Locate the cell with the specified text and output its [x, y] center coordinate. 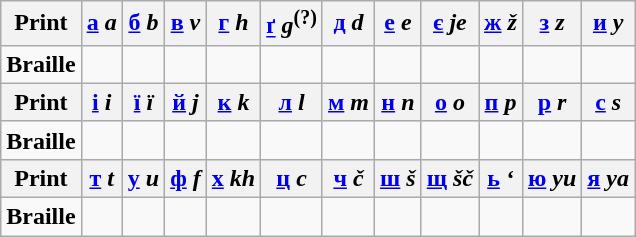
д d [348, 24]
и y [608, 24]
т t [102, 178]
ґ g(?) [292, 24]
с s [608, 102]
ж ž [501, 24]
ш š [398, 178]
м m [348, 102]
і i [102, 102]
ф f [186, 178]
є je [450, 24]
ч č [348, 178]
о o [450, 102]
к k [233, 102]
у u [143, 178]
в v [186, 24]
г h [233, 24]
а a [102, 24]
л l [292, 102]
б b [143, 24]
е e [398, 24]
н n [398, 102]
п p [501, 102]
ї ï [143, 102]
й j [186, 102]
я ya [608, 178]
ю yu [552, 178]
р r [552, 102]
ь ‘ [501, 178]
з z [552, 24]
х kh [233, 178]
щ šč [450, 178]
ц c [292, 178]
